Determine the [X, Y] coordinate at the center of the cell enclosing the given text.  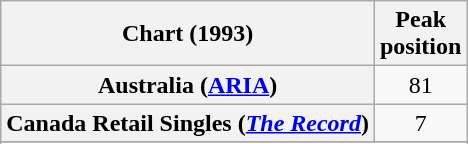
7 [420, 123]
Canada Retail Singles (The Record) [188, 123]
Australia (ARIA) [188, 85]
Peakposition [420, 34]
Chart (1993) [188, 34]
81 [420, 85]
